Return [X, Y] of the center of cell containing provided text 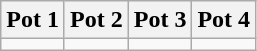
Pot 1 [33, 20]
Pot 3 [160, 20]
Pot 4 [224, 20]
Pot 2 [96, 20]
